Identify which cell holds the provided text, then report its [x, y] central coordinate. 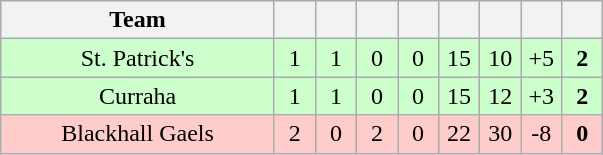
Blackhall Gaels [138, 134]
-8 [542, 134]
30 [500, 134]
+5 [542, 58]
22 [460, 134]
10 [500, 58]
Curraha [138, 96]
+3 [542, 96]
12 [500, 96]
St. Patrick's [138, 58]
Team [138, 20]
